From the cell containing the given text, extract its center point as (X, Y) coordinate. 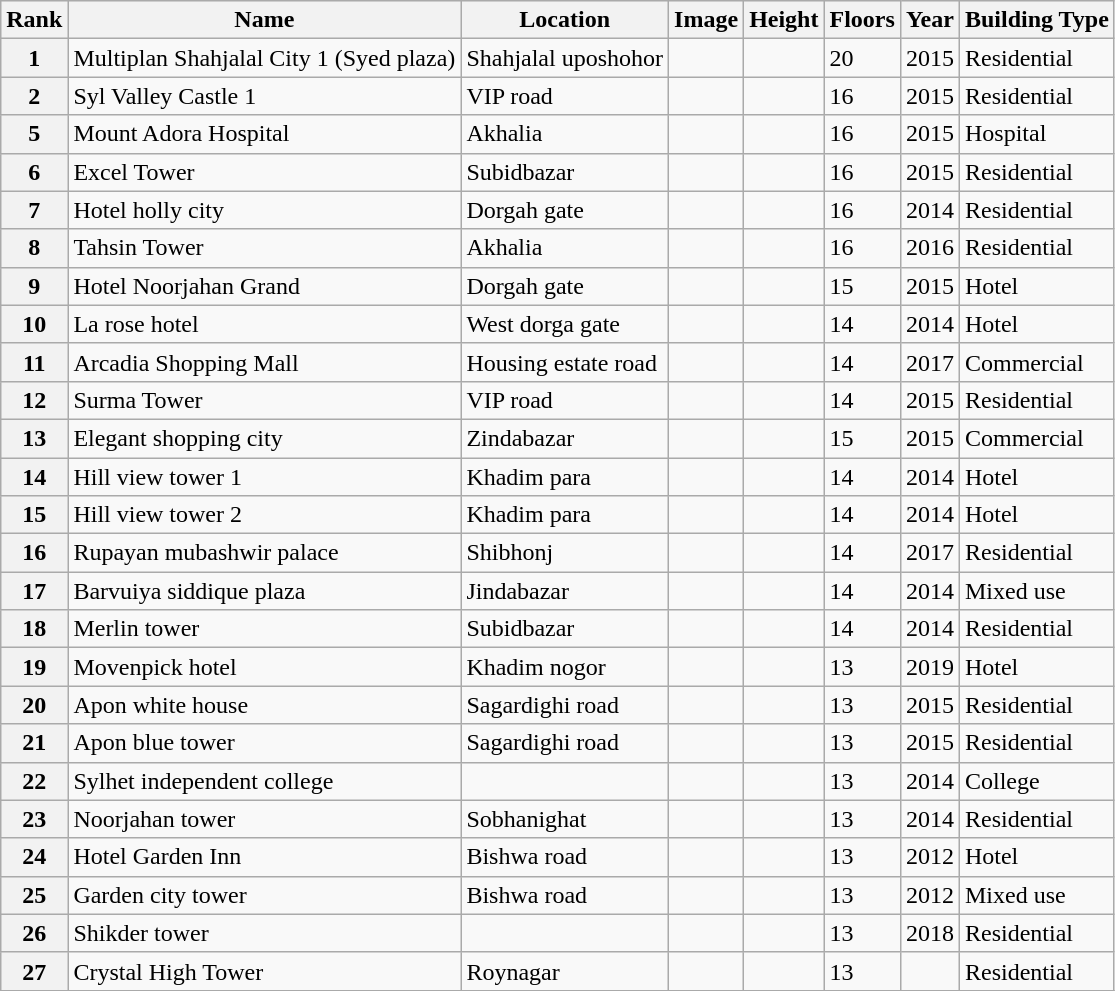
Multiplan Shahjalal City 1 (Syed plaza) (264, 58)
Hill view tower 2 (264, 515)
Hill view tower 1 (264, 477)
21 (34, 743)
Year (930, 20)
27 (34, 971)
Hotel Noorjahan Grand (264, 286)
5 (34, 134)
Khadim nogor (565, 667)
10 (34, 324)
Roynagar (565, 971)
Apon blue tower (264, 743)
11 (34, 362)
Sylhet independent college (264, 781)
Syl Valley Castle 1 (264, 96)
2019 (930, 667)
2016 (930, 248)
Image (706, 20)
Shibhonj (565, 553)
Merlin tower (264, 629)
Surma Tower (264, 400)
Rupayan mubashwir palace (264, 553)
Arcadia Shopping Mall (264, 362)
Floors (862, 20)
22 (34, 781)
7 (34, 210)
2 (34, 96)
Sobhanighat (565, 819)
Jindabazar (565, 591)
1 (34, 58)
17 (34, 591)
23 (34, 819)
Height (784, 20)
Elegant shopping city (264, 438)
West dorga gate (565, 324)
Movenpick hotel (264, 667)
Rank (34, 20)
La rose hotel (264, 324)
Crystal High Tower (264, 971)
Noorjahan tower (264, 819)
Barvuiya siddique plaza (264, 591)
Excel Tower (264, 172)
8 (34, 248)
Housing estate road (565, 362)
2018 (930, 933)
Hotel Garden Inn (264, 857)
9 (34, 286)
12 (34, 400)
25 (34, 895)
Name (264, 20)
Hospital (1036, 134)
Building Type (1036, 20)
26 (34, 933)
Shikder tower (264, 933)
Mount Adora Hospital (264, 134)
Apon white house (264, 705)
18 (34, 629)
College (1036, 781)
Location (565, 20)
Garden city tower (264, 895)
Hotel holly city (264, 210)
6 (34, 172)
19 (34, 667)
Zindabazar (565, 438)
Tahsin Tower (264, 248)
24 (34, 857)
Shahjalal uposhohor (565, 58)
